Locate the cell with the specified text and output its (x, y) center coordinate. 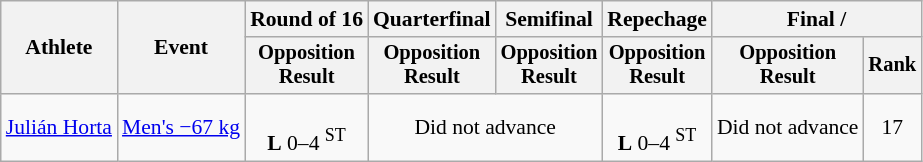
Rank (892, 66)
Repechage (657, 19)
Quarterfinal (432, 19)
Event (181, 48)
Semifinal (550, 19)
Round of 16 (306, 19)
Julián Horta (59, 128)
Final / (816, 19)
Men's −67 kg (181, 128)
Athlete (59, 48)
17 (892, 128)
